Provide the (x, y) coordinate of the cell's center where the given text is located.  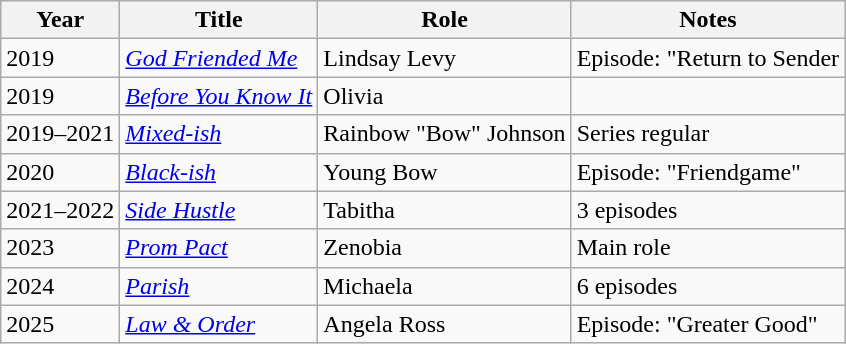
Black-ish (219, 172)
God Friended Me (219, 58)
Olivia (444, 96)
Title (219, 20)
Episode: "Return to Sender (708, 58)
Role (444, 20)
2020 (60, 172)
Main role (708, 248)
Year (60, 20)
Zenobia (444, 248)
2019–2021 (60, 134)
Angela Ross (444, 324)
Series regular (708, 134)
2023 (60, 248)
2021–2022 (60, 210)
Tabitha (444, 210)
Law & Order (219, 324)
2024 (60, 286)
Parish (219, 286)
Mixed-ish (219, 134)
Rainbow "Bow" Johnson (444, 134)
Lindsay Levy (444, 58)
Episode: "Friendgame" (708, 172)
Young Bow (444, 172)
Prom Pact (219, 248)
3 episodes (708, 210)
Michaela (444, 286)
Episode: "Greater Good" (708, 324)
Before You Know It (219, 96)
Notes (708, 20)
6 episodes (708, 286)
Side Hustle (219, 210)
2025 (60, 324)
